Return the (x, y) coordinate for the center point of the cell that contains the specified text.  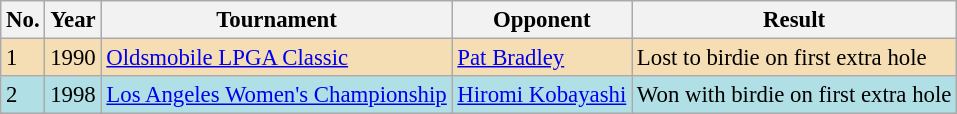
Year (73, 20)
Won with birdie on first extra hole (794, 95)
1 (23, 58)
2 (23, 95)
No. (23, 20)
1990 (73, 58)
Oldsmobile LPGA Classic (276, 58)
Result (794, 20)
1998 (73, 95)
Tournament (276, 20)
Pat Bradley (542, 58)
Opponent (542, 20)
Hiromi Kobayashi (542, 95)
Lost to birdie on first extra hole (794, 58)
Los Angeles Women's Championship (276, 95)
